Pinpoint the cell where the given text exists, returning its (X, Y) midpoint coordinate. 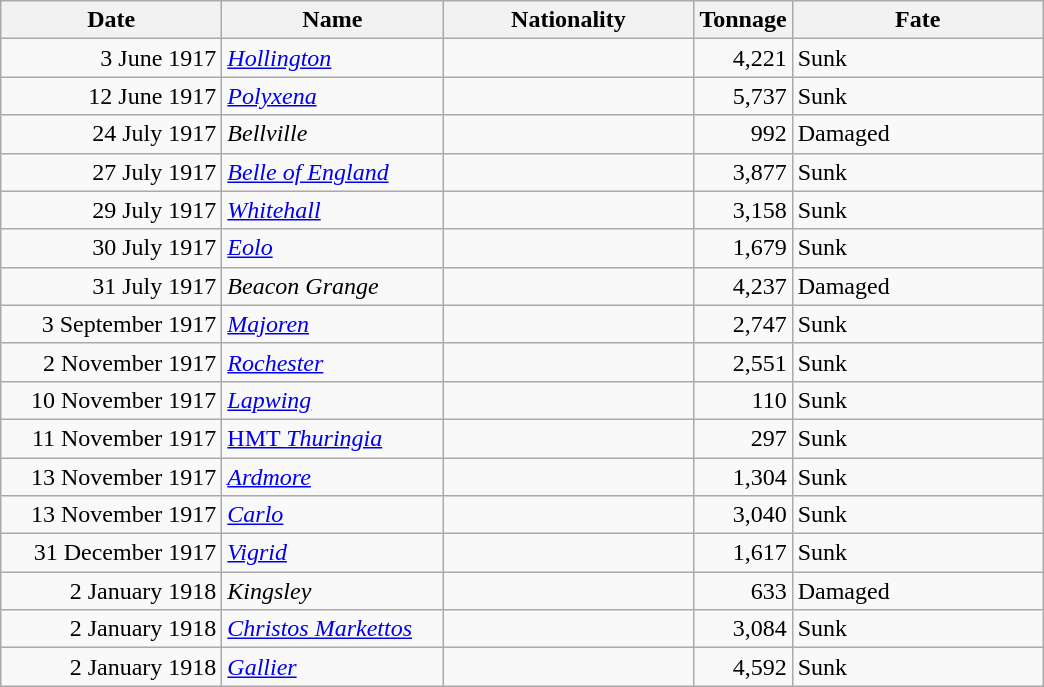
10 November 1917 (112, 400)
Bellville (332, 134)
1,679 (743, 248)
Tonnage (743, 20)
12 June 1917 (112, 96)
Whitehall (332, 210)
Date (112, 20)
Vigrid (332, 553)
992 (743, 134)
4,237 (743, 286)
3,877 (743, 172)
31 July 1917 (112, 286)
Hollington (332, 58)
Nationality (568, 20)
Majoren (332, 324)
Fate (918, 20)
3,084 (743, 629)
Carlo (332, 515)
Christos Markettos (332, 629)
2 November 1917 (112, 362)
110 (743, 400)
3,158 (743, 210)
1,304 (743, 477)
297 (743, 438)
4,592 (743, 667)
2,551 (743, 362)
1,617 (743, 553)
5,737 (743, 96)
Ardmore (332, 477)
2,747 (743, 324)
29 July 1917 (112, 210)
11 November 1917 (112, 438)
30 July 1917 (112, 248)
Eolo (332, 248)
3 September 1917 (112, 324)
31 December 1917 (112, 553)
3 June 1917 (112, 58)
Gallier (332, 667)
4,221 (743, 58)
Polyxena (332, 96)
Kingsley (332, 591)
633 (743, 591)
Name (332, 20)
Beacon Grange (332, 286)
Rochester (332, 362)
27 July 1917 (112, 172)
HMT Thuringia (332, 438)
24 July 1917 (112, 134)
3,040 (743, 515)
Belle of England (332, 172)
Lapwing (332, 400)
